Extract the [X, Y] coordinate from the center of the cell holding the provided text.  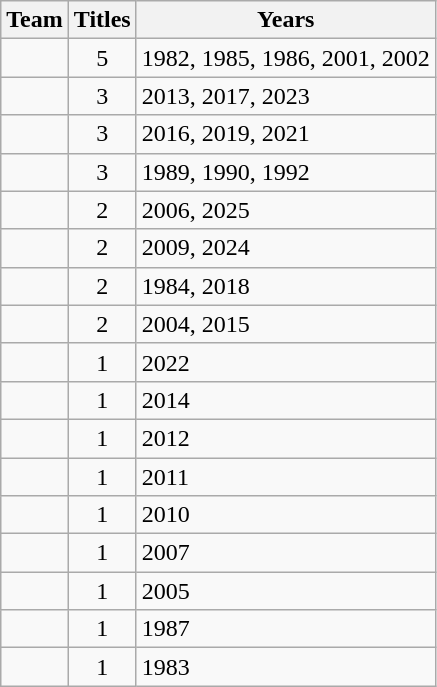
2004, 2015 [286, 324]
5 [102, 58]
2014 [286, 400]
1989, 1990, 1992 [286, 172]
2016, 2019, 2021 [286, 134]
1984, 2018 [286, 286]
Years [286, 20]
Team [35, 20]
2012 [286, 438]
2006, 2025 [286, 210]
1983 [286, 667]
2013, 2017, 2023 [286, 96]
2005 [286, 591]
1987 [286, 629]
Titles [102, 20]
2011 [286, 477]
2007 [286, 553]
2022 [286, 362]
2010 [286, 515]
2009, 2024 [286, 248]
1982, 1985, 1986, 2001, 2002 [286, 58]
